Search for the cell housing the specified text and yield its [x, y] center coordinate. 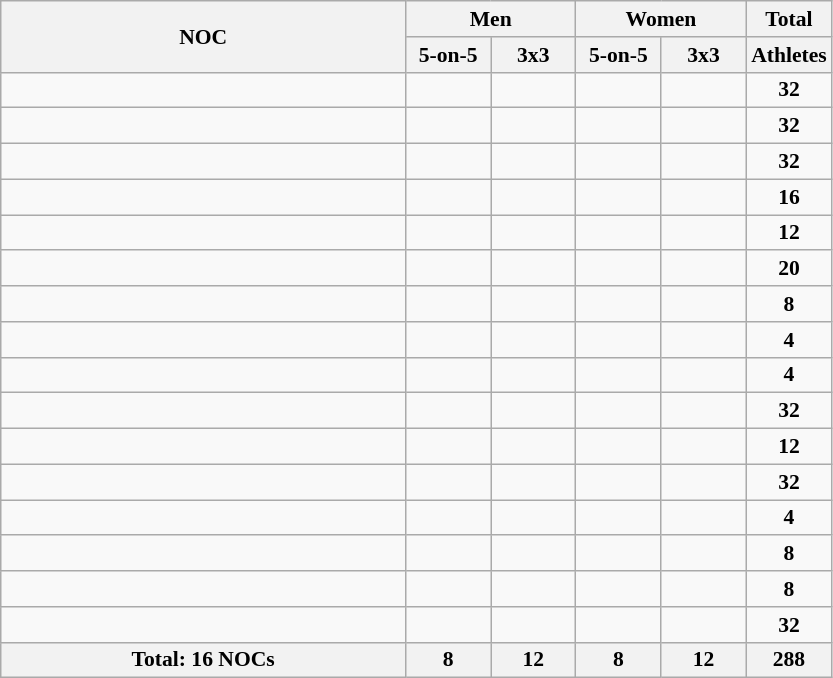
Women [661, 19]
NOC [204, 36]
Total: 16 NOCs [204, 660]
Total [789, 19]
20 [789, 269]
288 [789, 660]
Men [491, 19]
16 [789, 197]
Athletes [789, 55]
